Return the (x, y) coordinate for the center point of the cell that contains the specified text.  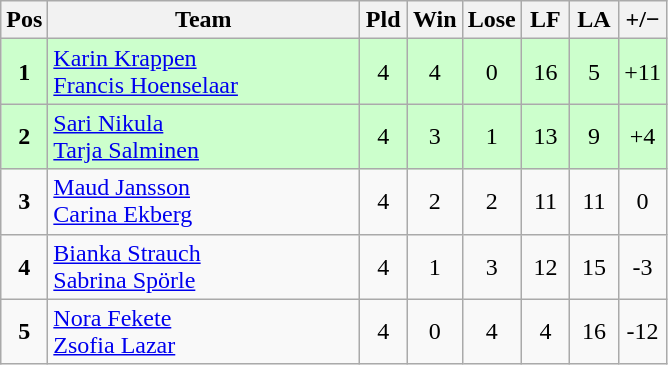
Lose (492, 20)
13 (546, 136)
+11 (642, 72)
+/− (642, 20)
-3 (642, 266)
Bianka Strauch Sabrina Spörle (204, 266)
Pos (24, 20)
-12 (642, 332)
Nora Fekete Zsofia Lazar (204, 332)
Sari Nikula Tarja Salminen (204, 136)
LA (594, 20)
9 (594, 136)
Win (434, 20)
Karin Krappen Francis Hoenselaar (204, 72)
15 (594, 266)
Team (204, 20)
+4 (642, 136)
Maud Jansson Carina Ekberg (204, 202)
Pld (384, 20)
LF (546, 20)
12 (546, 266)
